Detect which cell encompasses the target text, then output its (X, Y) center coordinate. 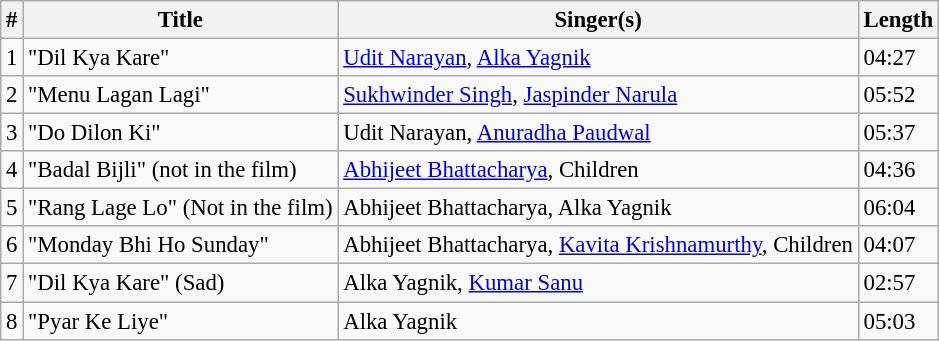
Length (898, 20)
Singer(s) (598, 20)
02:57 (898, 283)
06:04 (898, 208)
5 (12, 208)
05:52 (898, 95)
"Pyar Ke Liye" (180, 321)
"Monday Bhi Ho Sunday" (180, 245)
8 (12, 321)
04:27 (898, 58)
Alka Yagnik (598, 321)
"Dil Kya Kare" (Sad) (180, 283)
Udit Narayan, Alka Yagnik (598, 58)
Udit Narayan, Anuradha Paudwal (598, 133)
# (12, 20)
Alka Yagnik, Kumar Sanu (598, 283)
Abhijeet Bhattacharya, Children (598, 170)
3 (12, 133)
"Do Dilon Ki" (180, 133)
6 (12, 245)
Title (180, 20)
04:07 (898, 245)
"Dil Kya Kare" (180, 58)
4 (12, 170)
"Badal Bijli" (not in the film) (180, 170)
Abhijeet Bhattacharya, Alka Yagnik (598, 208)
1 (12, 58)
Sukhwinder Singh, Jaspinder Narula (598, 95)
Abhijeet Bhattacharya, Kavita Krishnamurthy, Children (598, 245)
7 (12, 283)
2 (12, 95)
"Rang Lage Lo" (Not in the film) (180, 208)
05:03 (898, 321)
05:37 (898, 133)
04:36 (898, 170)
"Menu Lagan Lagi" (180, 95)
